Extract the (X, Y) coordinate from the center of the cell holding the provided text.  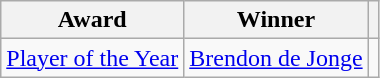
Winner (276, 20)
Brendon de Jonge (276, 58)
Award (92, 20)
Player of the Year (92, 58)
